Pinpoint the cell where the given text exists, returning its (x, y) midpoint coordinate. 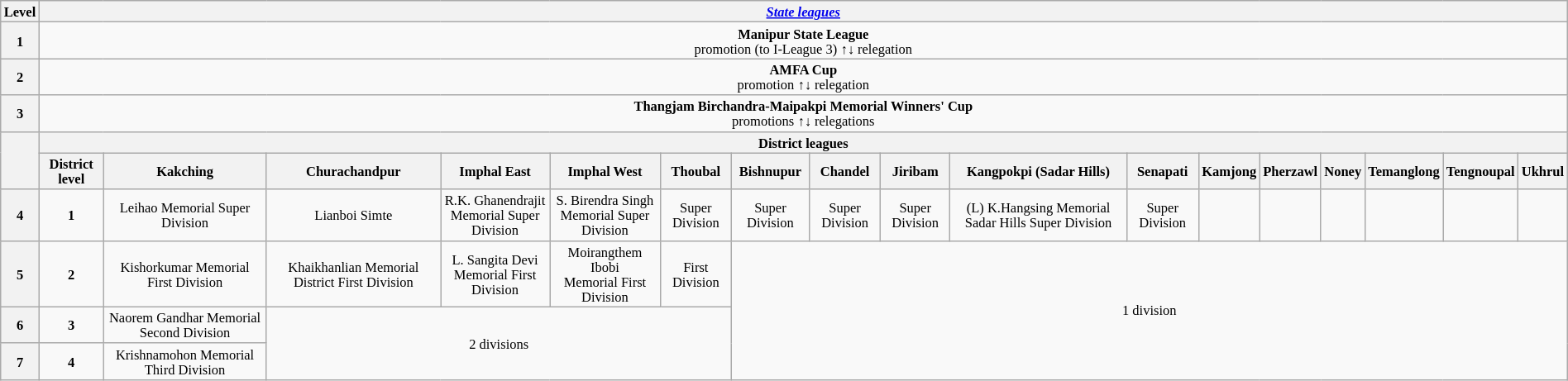
AMFA Cup promotion ↑↓ relegation (803, 77)
Senapati (1163, 171)
Leihao Memorial Super Division (185, 215)
Churachandpur (354, 171)
5 (20, 274)
First Division (696, 274)
Manipur State League promotion (to I-League 3) ↑↓ relegation (803, 40)
1 division (1150, 310)
Jiribam (915, 171)
Moirangthem IbobiMemorial First Division (605, 274)
S. Birendra SinghMemorial Super Division (605, 215)
Khaikhanlian Memorial District First Division (354, 274)
Bishnupur (770, 171)
Temanglong (1404, 171)
State leagues (803, 12)
Kamjong (1229, 171)
R.K. GhanendrajitMemorial Super Division (495, 215)
Ukhrul (1543, 171)
Kangpokpi (Sadar Hills) (1039, 171)
Imphal West (605, 171)
Thangjam Birchandra-Maipakpi Memorial Winners' Cup promotions ↑↓ relegations (803, 113)
7 (20, 361)
L. Sangita DeviMemorial First Division (495, 274)
Tengnoupal (1480, 171)
Lianboi Simte (354, 215)
Kishorkumar Memorial First Division (185, 274)
District level (71, 171)
Thoubal (696, 171)
Pherzawl (1290, 171)
Noney (1343, 171)
6 (20, 325)
Naorem Gandhar Memorial Second Division (185, 325)
Level (20, 12)
Krishnamohon Memorial Third Division (185, 361)
District leagues (803, 142)
(L) K.Hangsing Memorial Sadar Hills Super Division (1039, 215)
2 divisions (499, 343)
Kakching (185, 171)
Chandel (845, 171)
Imphal East (495, 171)
